Identify which cell holds the provided text, then report its (X, Y) central coordinate. 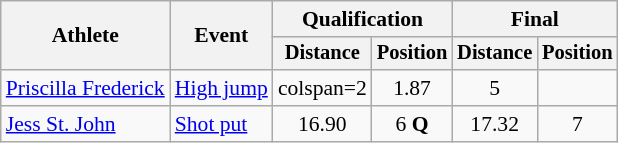
17.32 (494, 124)
High jump (222, 88)
7 (577, 124)
16.90 (322, 124)
6 Q (412, 124)
1.87 (412, 88)
colspan=2 (322, 88)
Priscilla Frederick (86, 88)
Qualification (362, 19)
Event (222, 36)
Athlete (86, 36)
5 (494, 88)
Final (534, 19)
Jess St. John (86, 124)
Shot put (222, 124)
